For the text-containing cell, return its midpoint in (x, y) coordinate format. 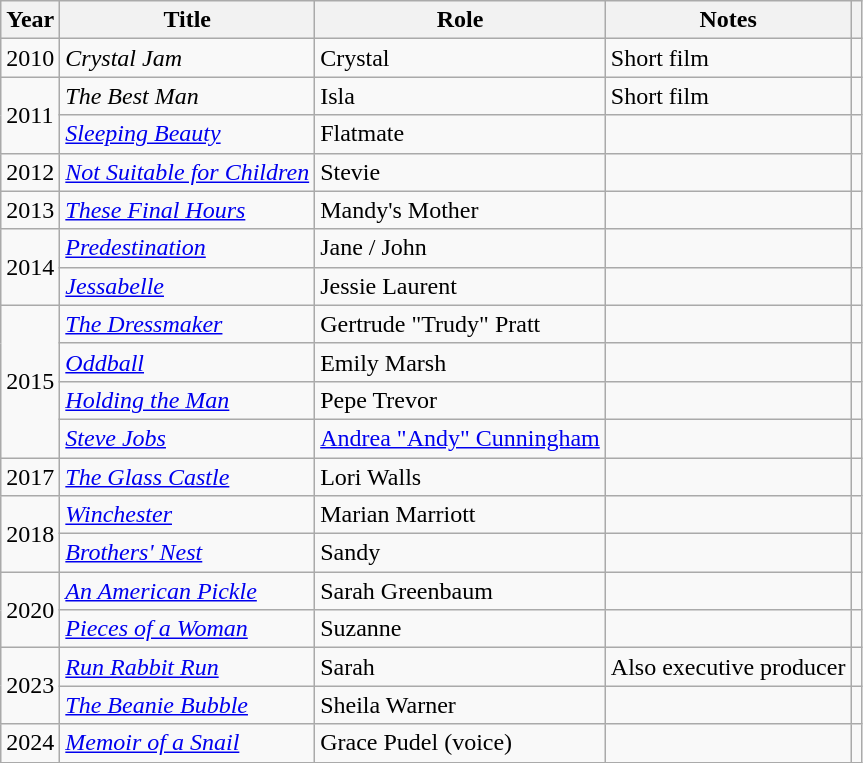
Sleeping Beauty (188, 134)
Andrea "Andy" Cunningham (460, 438)
2014 (30, 267)
Suzanne (460, 629)
These Final Hours (188, 210)
Marian Marriott (460, 515)
Mandy's Mother (460, 210)
Not Suitable for Children (188, 172)
Oddball (188, 362)
Jessie Laurent (460, 286)
Stevie (460, 172)
Brothers' Nest (188, 553)
Emily Marsh (460, 362)
Isla (460, 96)
2013 (30, 210)
Crystal (460, 58)
Predestination (188, 248)
Gertrude "Trudy" Pratt (460, 324)
Notes (728, 20)
Holding the Man (188, 400)
Memoir of a Snail (188, 743)
2010 (30, 58)
2011 (30, 115)
The Beanie Bubble (188, 705)
2020 (30, 610)
An American Pickle (188, 591)
Lori Walls (460, 477)
2012 (30, 172)
Run Rabbit Run (188, 667)
Crystal Jam (188, 58)
The Dressmaker (188, 324)
2023 (30, 686)
2015 (30, 381)
Sarah Greenbaum (460, 591)
Jane / John (460, 248)
2018 (30, 534)
2017 (30, 477)
Flatmate (460, 134)
The Glass Castle (188, 477)
Winchester (188, 515)
Jessabelle (188, 286)
2024 (30, 743)
Pieces of a Woman (188, 629)
Grace Pudel (voice) (460, 743)
Sheila Warner (460, 705)
Sandy (460, 553)
Title (188, 20)
The Best Man (188, 96)
Steve Jobs (188, 438)
Year (30, 20)
Role (460, 20)
Also executive producer (728, 667)
Sarah (460, 667)
Pepe Trevor (460, 400)
